Return (x, y) of the center of cell containing provided text 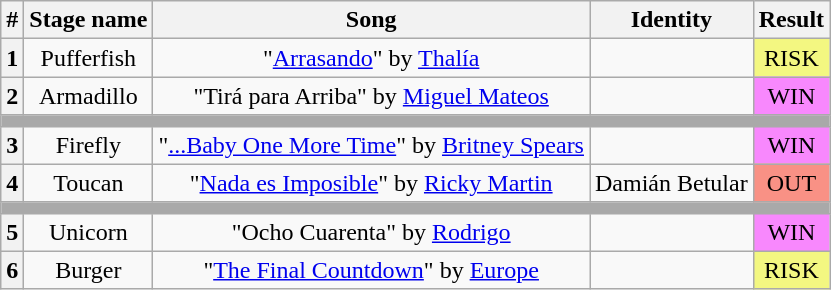
Result (791, 20)
6 (12, 270)
"Arrasando" by Thalía (372, 58)
"The Final Countdown" by Europe (372, 270)
"Tirá para Arriba" by Miguel Mateos (372, 96)
4 (12, 183)
OUT (791, 183)
Damián Betular (672, 183)
# (12, 20)
5 (12, 232)
Burger (88, 270)
"Ocho Cuarenta" by Rodrigo (372, 232)
3 (12, 145)
Song (372, 20)
2 (12, 96)
Pufferfish (88, 58)
Unicorn (88, 232)
"...Baby One More Time" by Britney Spears (372, 145)
Armadillo (88, 96)
Identity (672, 20)
"Nada es Imposible" by Ricky Martin (372, 183)
Stage name (88, 20)
Toucan (88, 183)
Firefly (88, 145)
1 (12, 58)
